Extract the (x, y) coordinate from the center of the cell holding the provided text.  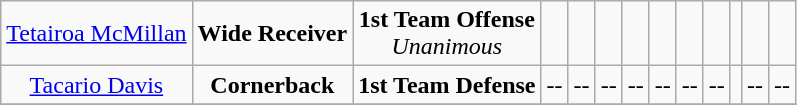
Cornerback (272, 85)
Wide Receiver (272, 34)
1st Team Offense Unanimous (447, 34)
Tacario Davis (96, 85)
Tetairoa McMillan (96, 34)
1st Team Defense (447, 85)
